Determine the (x, y) coordinate at the center of the cell enclosing the given text.  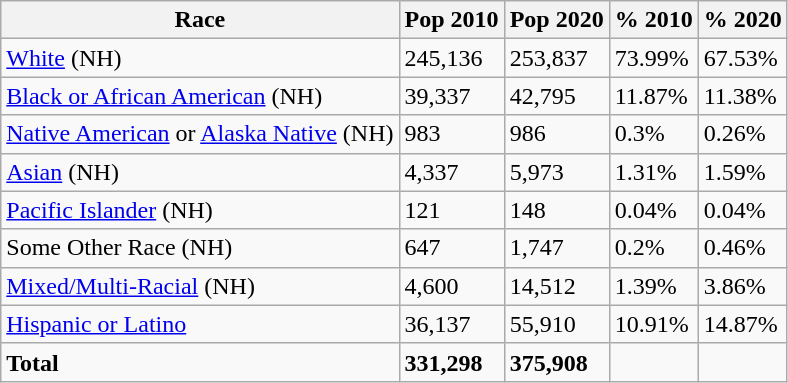
0.26% (742, 134)
1.39% (654, 286)
% 2010 (654, 20)
Pop 2020 (556, 20)
245,136 (452, 58)
14.87% (742, 324)
Mixed/Multi-Racial (NH) (200, 286)
253,837 (556, 58)
10.91% (654, 324)
14,512 (556, 286)
121 (452, 210)
11.38% (742, 96)
Asian (NH) (200, 172)
67.53% (742, 58)
4,337 (452, 172)
148 (556, 210)
0.2% (654, 248)
42,795 (556, 96)
Black or African American (NH) (200, 96)
Race (200, 20)
5,973 (556, 172)
Pacific Islander (NH) (200, 210)
55,910 (556, 324)
Native American or Alaska Native (NH) (200, 134)
1.31% (654, 172)
983 (452, 134)
331,298 (452, 362)
3.86% (742, 286)
73.99% (654, 58)
% 2020 (742, 20)
647 (452, 248)
1,747 (556, 248)
1.59% (742, 172)
0.46% (742, 248)
39,337 (452, 96)
36,137 (452, 324)
986 (556, 134)
Some Other Race (NH) (200, 248)
White (NH) (200, 58)
11.87% (654, 96)
4,600 (452, 286)
Pop 2010 (452, 20)
375,908 (556, 362)
Hispanic or Latino (200, 324)
Total (200, 362)
0.3% (654, 134)
